Provide the [x, y] coordinate of the cell's center where the given text is located.  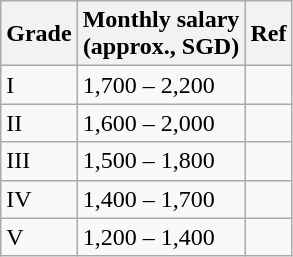
Monthly salary(approx., SGD) [161, 34]
III [39, 161]
I [39, 85]
1,600 – 2,000 [161, 123]
V [39, 237]
1,400 – 1,700 [161, 199]
1,700 – 2,200 [161, 85]
1,200 – 1,400 [161, 237]
II [39, 123]
IV [39, 199]
1,500 – 1,800 [161, 161]
Ref [268, 34]
Grade [39, 34]
